Return (x, y) of the center of cell containing provided text 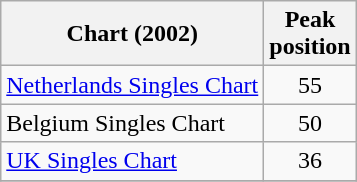
Netherlands Singles Chart (132, 85)
UK Singles Chart (132, 161)
Chart (2002) (132, 34)
55 (310, 85)
50 (310, 123)
Belgium Singles Chart (132, 123)
Peakposition (310, 34)
36 (310, 161)
